Search for the cell housing the specified text and yield its (X, Y) center coordinate. 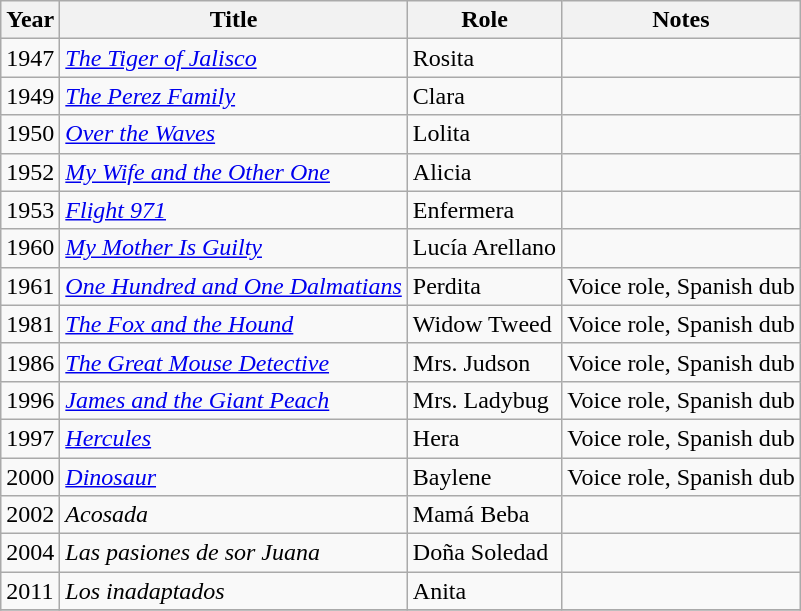
The Tiger of Jalisco (234, 58)
1981 (30, 324)
Anita (484, 591)
1952 (30, 172)
My Wife and the Other One (234, 172)
The Perez Family (234, 96)
Widow Tweed (484, 324)
Clara (484, 96)
Notes (682, 20)
Over the Waves (234, 134)
Dinosaur (234, 477)
Doña Soledad (484, 553)
2000 (30, 477)
Hera (484, 438)
Los inadaptados (234, 591)
Lucía Arellano (484, 248)
Perdita (484, 286)
Alicia (484, 172)
James and the Giant Peach (234, 400)
The Great Mouse Detective (234, 362)
1949 (30, 96)
1961 (30, 286)
Las pasiones de sor Juana (234, 553)
The Fox and the Hound (234, 324)
Baylene (484, 477)
Mrs. Ladybug (484, 400)
My Mother Is Guilty (234, 248)
Flight 971 (234, 210)
1996 (30, 400)
2004 (30, 553)
1986 (30, 362)
Title (234, 20)
Hercules (234, 438)
Mamá Beba (484, 515)
Year (30, 20)
1947 (30, 58)
2011 (30, 591)
Enfermera (484, 210)
Mrs. Judson (484, 362)
Rosita (484, 58)
One Hundred and One Dalmatians (234, 286)
Lolita (484, 134)
1960 (30, 248)
1953 (30, 210)
Role (484, 20)
Acosada (234, 515)
2002 (30, 515)
1950 (30, 134)
1997 (30, 438)
